Extract the (X, Y) coordinate from the center of the cell holding the provided text.  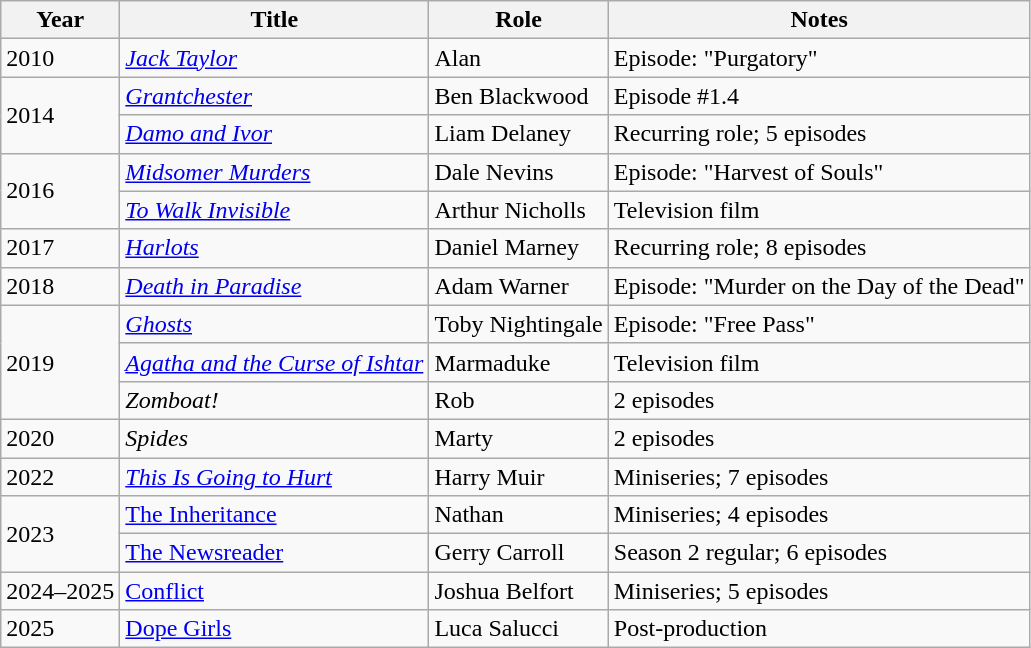
Dope Girls (274, 629)
Year (60, 20)
Episode: "Purgatory" (819, 58)
To Walk Invisible (274, 210)
2019 (60, 362)
Joshua Belfort (518, 591)
Grantchester (274, 96)
Role (518, 20)
Arthur Nicholls (518, 210)
Recurring role; 5 episodes (819, 134)
2024–2025 (60, 591)
Liam Delaney (518, 134)
Gerry Carroll (518, 553)
Episode: "Harvest of Souls" (819, 172)
Episode #1.4 (819, 96)
2023 (60, 534)
Post-production (819, 629)
This Is Going to Hurt (274, 477)
Dale Nevins (518, 172)
Conflict (274, 591)
Episode: "Murder on the Day of the Dead" (819, 286)
Death in Paradise (274, 286)
Rob (518, 400)
Toby Nightingale (518, 324)
2025 (60, 629)
Luca Salucci (518, 629)
Miniseries; 5 episodes (819, 591)
2022 (60, 477)
Miniseries; 4 episodes (819, 515)
2010 (60, 58)
The Inheritance (274, 515)
Episode: "Free Pass" (819, 324)
Alan (518, 58)
Adam Warner (518, 286)
Harry Muir (518, 477)
2017 (60, 248)
Agatha and the Curse of Ishtar (274, 362)
Jack Taylor (274, 58)
2018 (60, 286)
Ghosts (274, 324)
Midsomer Murders (274, 172)
Harlots (274, 248)
Damo and Ivor (274, 134)
Miniseries; 7 episodes (819, 477)
Recurring role; 8 episodes (819, 248)
Spides (274, 438)
Daniel Marney (518, 248)
2020 (60, 438)
Season 2 regular; 6 episodes (819, 553)
Marty (518, 438)
2016 (60, 191)
Notes (819, 20)
Nathan (518, 515)
Title (274, 20)
Zomboat! (274, 400)
Ben Blackwood (518, 96)
Marmaduke (518, 362)
2014 (60, 115)
The Newsreader (274, 553)
